Provide the [X, Y] coordinate of the cell's center where the given text is located.  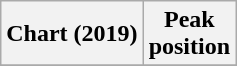
Peakposition [189, 34]
Chart (2019) [72, 34]
